From the cell containing the given text, extract its center point as (x, y) coordinate. 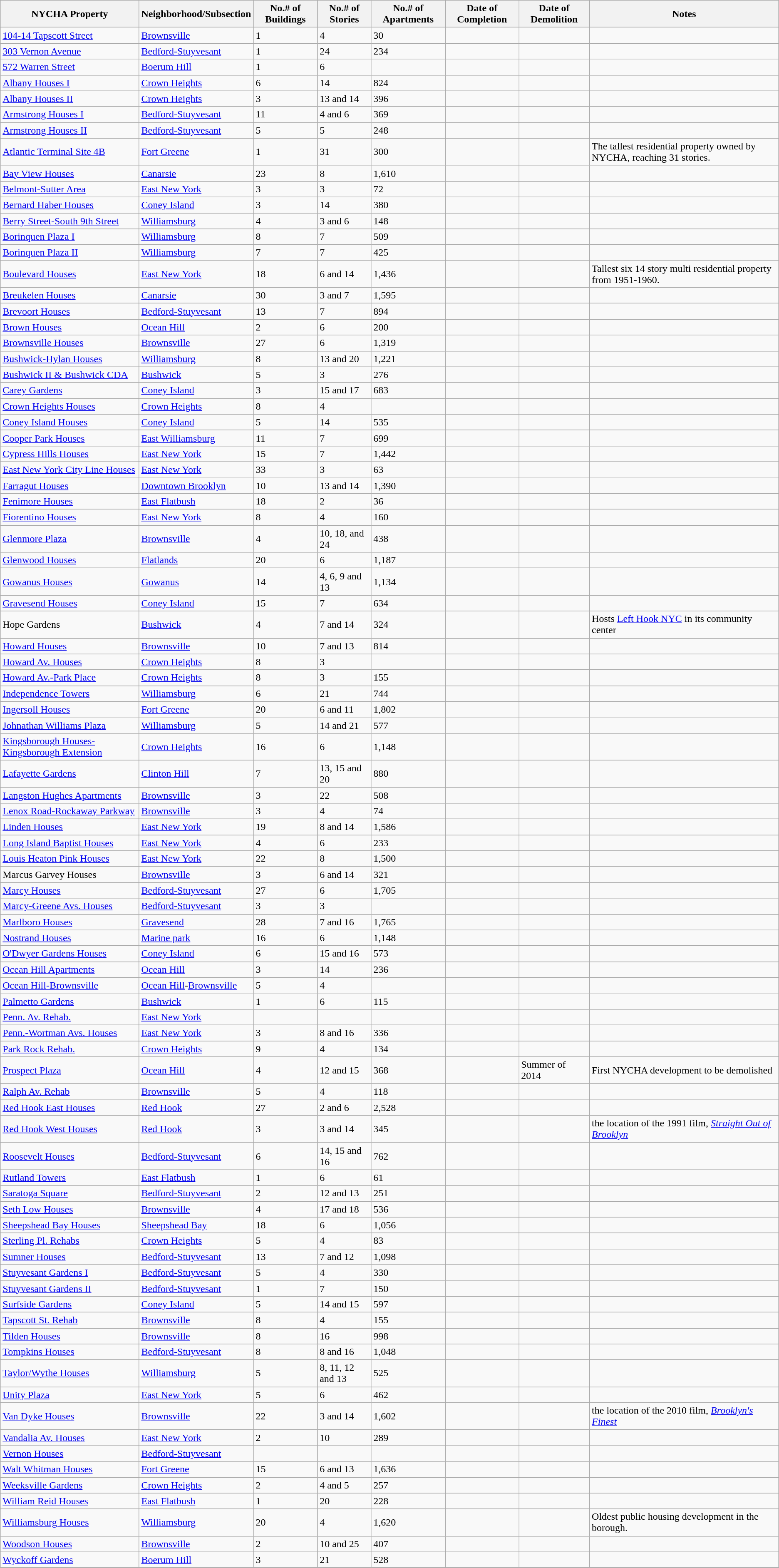
134 (408, 1049)
744 (408, 693)
Date of Completion (482, 14)
236 (408, 969)
Crown Heights Houses (70, 406)
Tallest six 14 story multi residential property from 1951-1960. (684, 274)
1,586 (408, 827)
The tallest residential property owned by NYCHA, reaching 31 stories. (684, 152)
Sumner Houses (70, 1257)
115 (408, 1001)
Atlantic Terminal Site 4B (70, 152)
Downtown Brooklyn (196, 486)
Albany Houses I (70, 83)
Surfside Gardens (70, 1304)
Hosts Left Hook NYC in its community center (684, 624)
380 (408, 205)
Long Island Baptist Houses (70, 843)
Glenmore Plaza (70, 539)
Stuyvesant Gardens I (70, 1272)
Wyckoff Gardens (70, 1560)
1,048 (408, 1352)
1,500 (408, 859)
1,390 (408, 486)
Glenwood Houses (70, 560)
Boulevard Houses (70, 274)
Seth Low Houses (70, 1209)
4 and 5 (345, 1485)
Bay View Houses (70, 173)
573 (408, 954)
Johnathan Williams Plaza (70, 725)
East New York City Line Houses (70, 470)
1,098 (408, 1257)
First NYCHA development to be demolished (684, 1071)
36 (408, 502)
699 (408, 438)
Sheepshead Bay (196, 1225)
200 (408, 327)
368 (408, 1071)
Belmont-Sutter Area (70, 189)
1,221 (408, 359)
Gravesend Houses (70, 603)
814 (408, 646)
7 and 16 (345, 922)
Borinquen Plaza II (70, 253)
Nostrand Houses (70, 938)
369 (408, 114)
Albany Houses II (70, 99)
the location of the 1991 film, Straight Out of Brooklyn (684, 1129)
Bernard Haber Houses (70, 205)
10, 18, and 24 (345, 539)
Flatlands (196, 560)
Marcus Garvey Houses (70, 875)
1,319 (408, 343)
303 Vernon Avenue (70, 51)
824 (408, 83)
Gravesend (196, 922)
Brevoort Houses (70, 311)
Tilden Houses (70, 1336)
880 (408, 773)
Summer of 2014 (554, 1071)
330 (408, 1272)
1,436 (408, 274)
9 (285, 1049)
Vernon Houses (70, 1454)
1,134 (408, 582)
894 (408, 311)
Penn. Av. Rehab. (70, 1017)
Van Dyke Houses (70, 1416)
Bushwick-Hylan Houses (70, 359)
No.# of Apartments (408, 14)
Breukelen Houses (70, 296)
251 (408, 1193)
525 (408, 1374)
William Reid Houses (70, 1501)
the location of the 2010 film, Brooklyn's Finest (684, 1416)
248 (408, 130)
Kingsborough Houses-Kingsborough Extension (70, 747)
233 (408, 843)
1,442 (408, 454)
Sheepshead Bay Houses (70, 1225)
Palmetto Gardens (70, 1001)
31 (345, 152)
Ocean Hill Apartments (70, 969)
118 (408, 1092)
No.# of Buildings (285, 14)
14 and 15 (345, 1304)
300 (408, 152)
Taylor/Wythe Houses (70, 1374)
Fiorentino Houses (70, 517)
Ingersoll Houses (70, 709)
683 (408, 390)
Red Hook East Houses (70, 1108)
597 (408, 1304)
1,620 (408, 1523)
24 (345, 51)
Fenimore Houses (70, 502)
Louis Heaton Pink Houses (70, 859)
O'Dwyer Gardens Houses (70, 954)
321 (408, 875)
28 (285, 922)
1,056 (408, 1225)
Marlboro Houses (70, 922)
Independence Towers (70, 693)
Brownsville Houses (70, 343)
Walt Whitman Houses (70, 1469)
Prospect Plaza (70, 1071)
Oldest public housing development in the borough. (684, 1523)
Marcy Houses (70, 890)
Howard Av. Houses (70, 662)
289 (408, 1438)
Tapscott St. Rehab (70, 1320)
1,765 (408, 922)
15 and 16 (345, 954)
2 and 6 (345, 1108)
438 (408, 539)
Marcy-Greene Avs. Houses (70, 906)
Woodson Houses (70, 1544)
NYCHA Property (70, 14)
425 (408, 253)
Brown Houses (70, 327)
536 (408, 1209)
17 and 18 (345, 1209)
12 and 13 (345, 1193)
1,595 (408, 296)
1,636 (408, 1469)
762 (408, 1156)
1,610 (408, 173)
Penn.-Wortman Avs. Houses (70, 1033)
Notes (684, 14)
Date of Demolition (554, 14)
19 (285, 827)
324 (408, 624)
257 (408, 1485)
634 (408, 603)
Lenox Road-Rockaway Parkway (70, 811)
2,528 (408, 1108)
Borinquen Plaza I (70, 237)
74 (408, 811)
3 and 6 (345, 221)
Cooper Park Houses (70, 438)
Tompkins Houses (70, 1352)
Howard Av.-Park Place (70, 678)
Gowanus Houses (70, 582)
83 (408, 1241)
Williamsburg Houses (70, 1523)
3 and 7 (345, 296)
33 (285, 470)
150 (408, 1288)
Stuyvesant Gardens II (70, 1288)
228 (408, 1501)
10 and 25 (345, 1544)
15 and 17 (345, 390)
6 and 11 (345, 709)
4, 6, 9 and 13 (345, 582)
535 (408, 422)
407 (408, 1544)
336 (408, 1033)
Park Rock Rehab. (70, 1049)
Cypress Hills Houses (70, 454)
14 and 21 (345, 725)
160 (408, 517)
Howard Houses (70, 646)
509 (408, 237)
148 (408, 221)
Clinton Hill (196, 773)
998 (408, 1336)
Weeksville Gardens (70, 1485)
No.# of Stories (345, 14)
Linden Houses (70, 827)
Armstrong Houses I (70, 114)
Rutland Towers (70, 1178)
Langston Hughes Apartments (70, 795)
462 (408, 1395)
1,802 (408, 709)
1,187 (408, 560)
508 (408, 795)
Sterling Pl. Rehabs (70, 1241)
Bushwick II & Bushwick CDA (70, 375)
276 (408, 375)
528 (408, 1560)
Unity Plaza (70, 1395)
Neighborhood/Subsection (196, 14)
Armstrong Houses II (70, 130)
Carey Gardens (70, 390)
4 and 6 (345, 114)
Vandalia Av. Houses (70, 1438)
East Williamsburg (196, 438)
7 and 12 (345, 1257)
Hope Gardens (70, 624)
577 (408, 725)
13, 15 and 20 (345, 773)
234 (408, 51)
12 and 15 (345, 1071)
7 and 13 (345, 646)
8 and 14 (345, 827)
61 (408, 1178)
104-14 Tapscott Street (70, 35)
63 (408, 470)
Coney Island Houses (70, 422)
Gowanus (196, 582)
8, 11, 12 and 13 (345, 1374)
Berry Street-South 9th Street (70, 221)
Saratoga Square (70, 1193)
13 and 20 (345, 359)
7 and 14 (345, 624)
6 and 13 (345, 1469)
396 (408, 99)
23 (285, 173)
Roosevelt Houses (70, 1156)
Lafayette Gardens (70, 773)
345 (408, 1129)
Ralph Av. Rehab (70, 1092)
Red Hook West Houses (70, 1129)
72 (408, 189)
Marine park (196, 938)
14, 15 and 16 (345, 1156)
1,705 (408, 890)
Farragut Houses (70, 486)
1,602 (408, 1416)
572 Warren Street (70, 67)
